Find where the given text appears and provide that cell's center as (X, Y) coordinate. 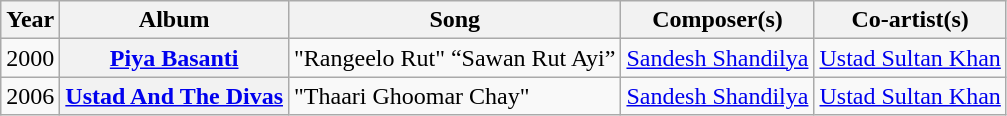
"Thaari Ghoomar Chay" (455, 96)
Song (455, 20)
"Rangeelo Rut" “Sawan Rut Ayi” (455, 58)
Co-artist(s) (910, 20)
Piya Basanti (174, 58)
2006 (30, 96)
2000 (30, 58)
Album (174, 20)
Year (30, 20)
Composer(s) (718, 20)
Ustad And The Divas (174, 96)
